Return [x, y] of the center of cell containing provided text 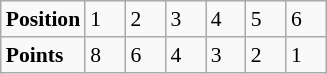
Position [43, 19]
Points [43, 55]
5 [266, 19]
8 [105, 55]
